Find where the given text appears and provide that cell's center as (x, y) coordinate. 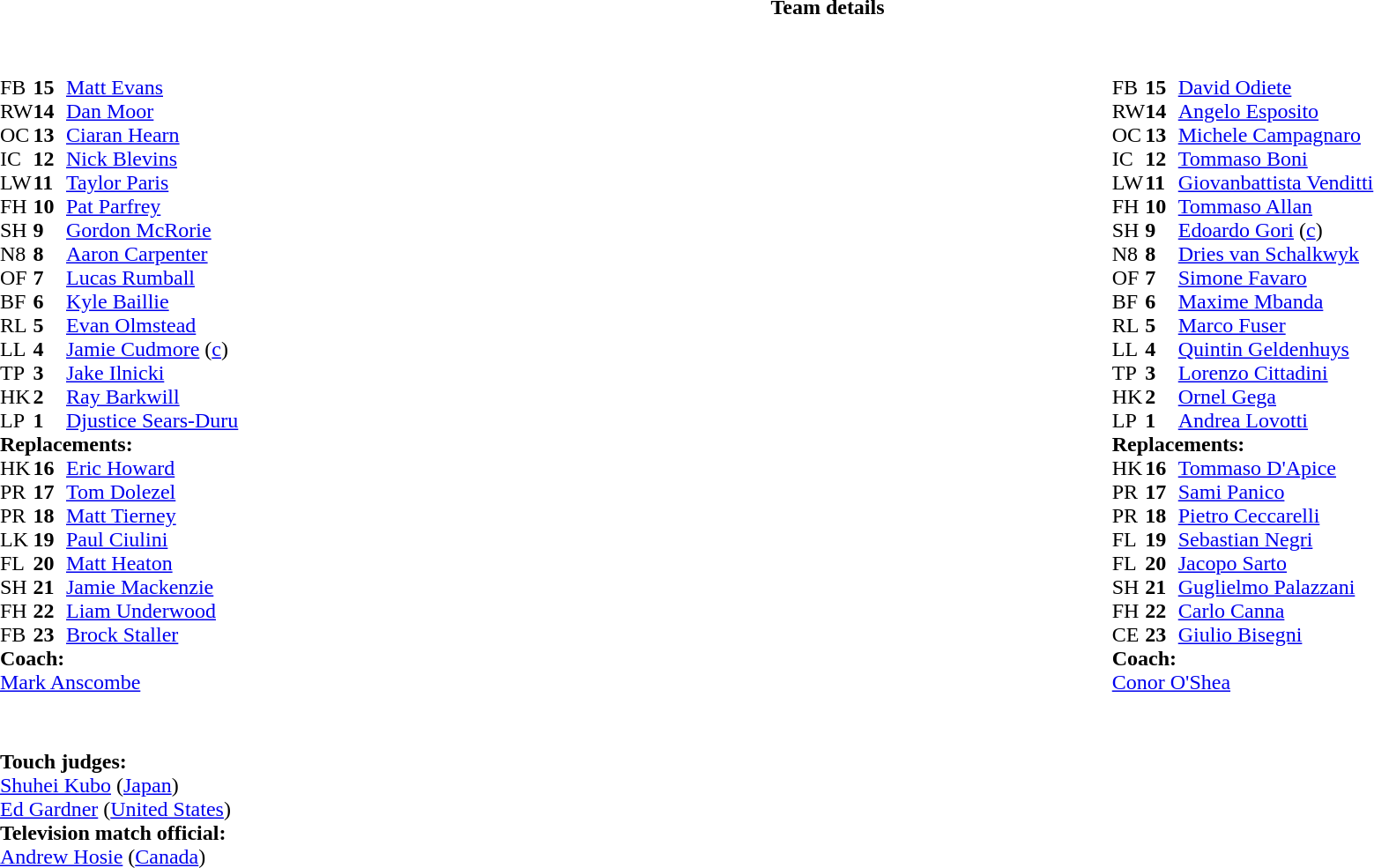
Gordon McRorie (152, 231)
Carlo Canna (1276, 612)
Dries van Schalkwyk (1276, 254)
Quintin Geldenhuys (1276, 349)
Michele Campagnaro (1276, 136)
Angelo Esposito (1276, 111)
Conor O'Shea (1243, 682)
Mark Anscombe (119, 682)
Ornel Gega (1276, 397)
Matt Evans (152, 88)
Nick Blevins (152, 159)
David Odiete (1276, 88)
Jacopo Sarto (1276, 564)
Maxime Mbanda (1276, 301)
Brock Staller (152, 634)
Ray Barkwill (152, 397)
Tommaso Allan (1276, 206)
Tommaso D'Apice (1276, 469)
Matt Heaton (152, 564)
Sami Panico (1276, 492)
Eric Howard (152, 469)
Aaron Carpenter (152, 254)
Lucas Rumball (152, 278)
Giovanbattista Venditti (1276, 183)
Giulio Bisegni (1276, 634)
Ciaran Hearn (152, 136)
Pat Parfrey (152, 206)
Tommaso Boni (1276, 159)
Lorenzo Cittadini (1276, 374)
Tom Dolezel (152, 492)
Dan Moor (152, 111)
Sebastian Negri (1276, 539)
Edoardo Gori (c) (1276, 231)
Guglielmo Palazzani (1276, 587)
Paul Ciulini (152, 539)
Evan Olmstead (152, 326)
Jamie Mackenzie (152, 587)
Pietro Ceccarelli (1276, 516)
Taylor Paris (152, 183)
CE (1129, 634)
Liam Underwood (152, 612)
Kyle Baillie (152, 301)
Djustice Sears-Duru (152, 421)
Jamie Cudmore (c) (152, 349)
Andrea Lovotti (1276, 421)
Simone Favaro (1276, 278)
LK (17, 539)
Matt Tierney (152, 516)
Marco Fuser (1276, 326)
Jake Ilnicki (152, 374)
